Return (X, Y) of the center of cell containing provided text 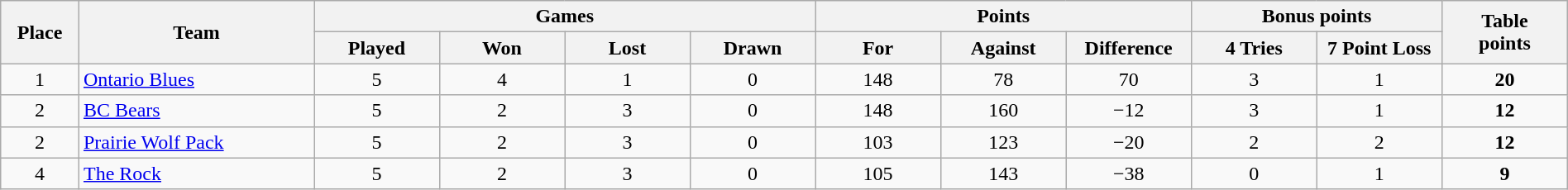
Lost (628, 48)
Played (377, 48)
Difference (1129, 48)
−20 (1129, 142)
Tablepoints (1505, 32)
143 (1003, 173)
160 (1003, 111)
−12 (1129, 111)
BC Bears (196, 111)
Prairie Wolf Pack (196, 142)
70 (1129, 79)
−38 (1129, 173)
7 Point Loss (1379, 48)
Bonus points (1317, 17)
105 (878, 173)
For (878, 48)
Won (502, 48)
123 (1003, 142)
78 (1003, 79)
103 (878, 142)
Drawn (753, 48)
9 (1505, 173)
Games (565, 17)
Ontario Blues (196, 79)
4 Tries (1254, 48)
20 (1505, 79)
Team (196, 32)
Place (40, 32)
Points (1004, 17)
Against (1003, 48)
The Rock (196, 173)
